Locate the cell with the specified text and output its (x, y) center coordinate. 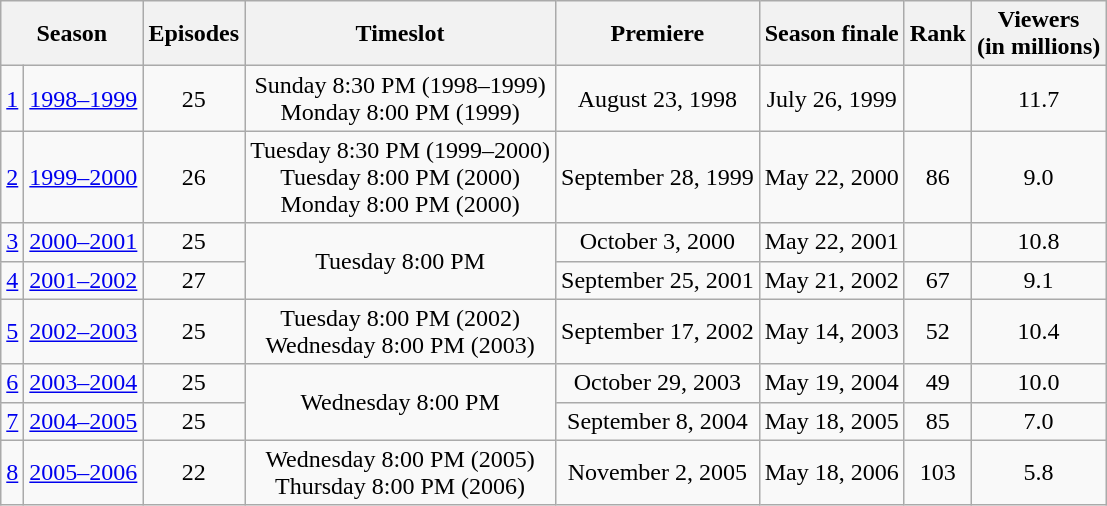
5 (12, 332)
2003–2004 (84, 383)
Tuesday 8:00 PM (2002)Wednesday 8:00 PM (2003) (400, 332)
8 (12, 472)
2000–2001 (84, 242)
May 14, 2003 (832, 332)
Timeslot (400, 34)
May 22, 2000 (832, 177)
9.1 (1038, 280)
Rank (938, 34)
August 23, 1998 (658, 98)
2002–2003 (84, 332)
26 (194, 177)
67 (938, 280)
Season (72, 34)
May 19, 2004 (832, 383)
85 (938, 421)
Wednesday 8:00 PM (2005)Thursday 8:00 PM (2006) (400, 472)
22 (194, 472)
6 (12, 383)
September 17, 2002 (658, 332)
1 (12, 98)
September 25, 2001 (658, 280)
3 (12, 242)
11.7 (1038, 98)
Season finale (832, 34)
86 (938, 177)
2004–2005 (84, 421)
October 29, 2003 (658, 383)
5.8 (1038, 472)
2005–2006 (84, 472)
10.4 (1038, 332)
4 (12, 280)
November 2, 2005 (658, 472)
2001–2002 (84, 280)
Viewers(in millions) (1038, 34)
Tuesday 8:00 PM (400, 261)
May 18, 2005 (832, 421)
September 8, 2004 (658, 421)
52 (938, 332)
7 (12, 421)
September 28, 1999 (658, 177)
1998–1999 (84, 98)
27 (194, 280)
Wednesday 8:00 PM (400, 402)
10.0 (1038, 383)
103 (938, 472)
July 26, 1999 (832, 98)
May 21, 2002 (832, 280)
1999–2000 (84, 177)
Premiere (658, 34)
49 (938, 383)
10.8 (1038, 242)
October 3, 2000 (658, 242)
May 18, 2006 (832, 472)
7.0 (1038, 421)
Tuesday 8:30 PM (1999–2000)Tuesday 8:00 PM (2000)Monday 8:00 PM (2000) (400, 177)
9.0 (1038, 177)
Sunday 8:30 PM (1998–1999)Monday 8:00 PM (1999) (400, 98)
2 (12, 177)
Episodes (194, 34)
May 22, 2001 (832, 242)
